For the text-containing cell, return its midpoint in (x, y) coordinate format. 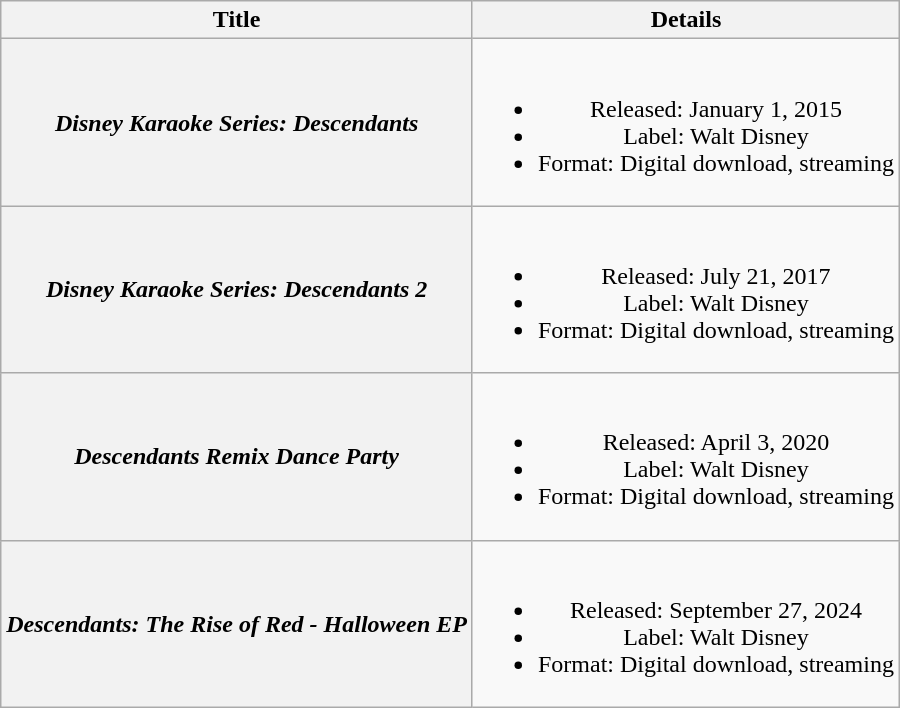
Released: January 1, 2015Label: Walt DisneyFormat: Digital download, streaming (686, 122)
Disney Karaoke Series: Descendants 2 (237, 290)
Descendants Remix Dance Party (237, 456)
Title (237, 20)
Released: April 3, 2020Label: Walt DisneyFormat: Digital download, streaming (686, 456)
Released: July 21, 2017Label: Walt DisneyFormat: Digital download, streaming (686, 290)
Descendants: The Rise of Red - Halloween EP (237, 624)
Released: September 27, 2024Label: Walt DisneyFormat: Digital download, streaming (686, 624)
Details (686, 20)
Disney Karaoke Series: Descendants (237, 122)
